Identify which cell holds the provided text, then report its [x, y] central coordinate. 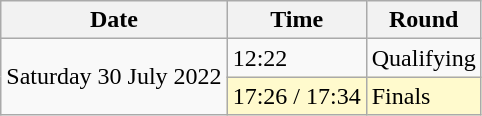
Saturday 30 July 2022 [114, 77]
Time [296, 20]
Qualifying [424, 58]
Date [114, 20]
12:22 [296, 58]
Round [424, 20]
Finals [424, 96]
17:26 / 17:34 [296, 96]
